Scan for the cell matching the given text and deliver its [x, y] coordinate at center. 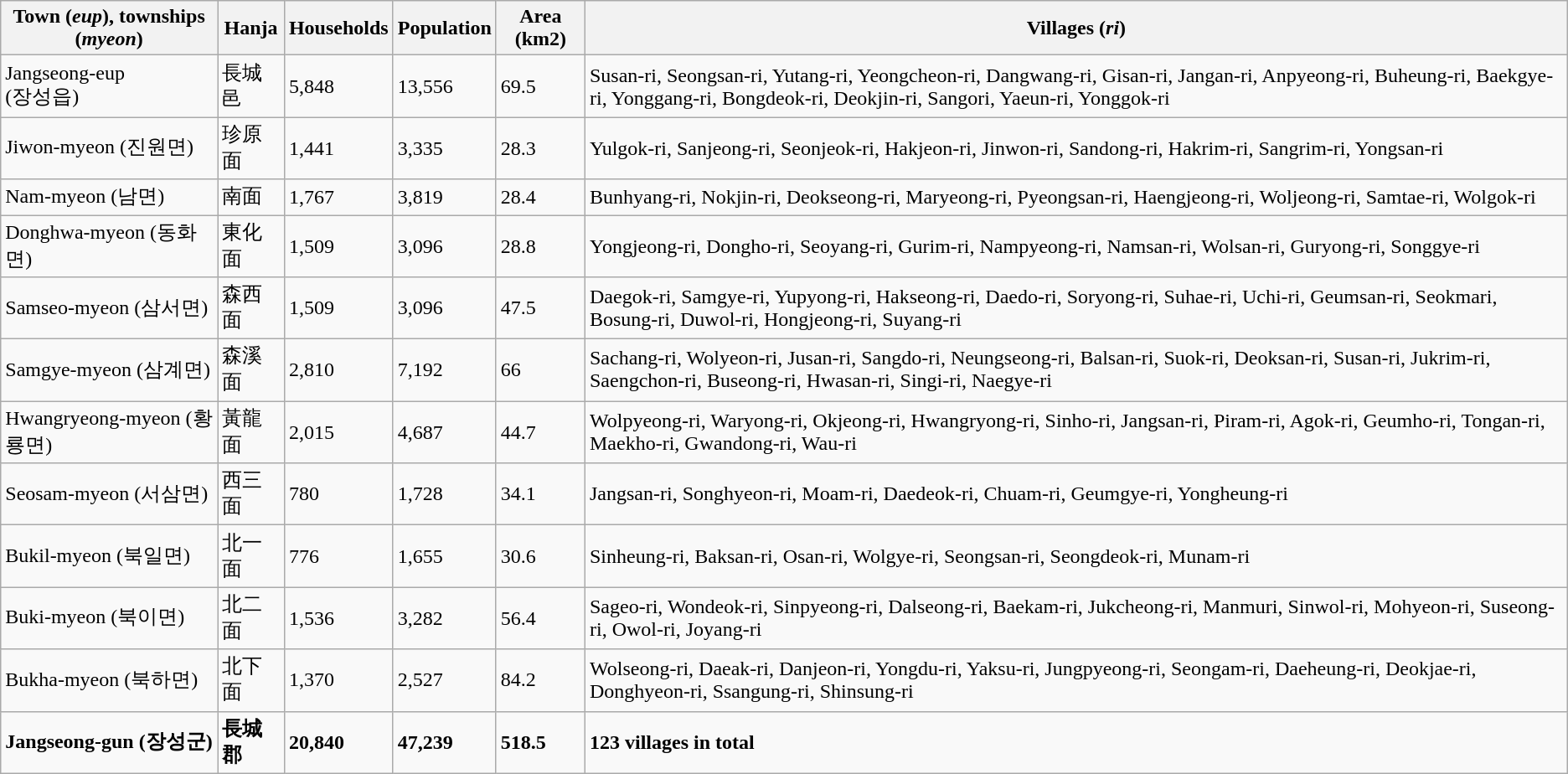
2,527 [444, 680]
30.6 [540, 556]
Hanja [251, 28]
1,728 [444, 494]
3,282 [444, 618]
黃龍面 [251, 432]
28.4 [540, 198]
28.8 [540, 245]
Buki-myeon (북이면) [109, 618]
1,370 [338, 680]
長城郡 [251, 742]
Town (eup), townships (myeon) [109, 28]
Bunhyang-ri, Nokjin-ri, Deokseong-ri, Maryeong-ri, Pyeongsan-ri, Haengjeong-ri, Woljeong-ri, Samtae-ri, Wolgok-ri [1075, 198]
Sageo-ri, Wondeok-ri, Sinpyeong-ri, Dalseong-ri, Baekam-ri, Jukcheong-ri, Manmuri, Sinwol-ri, Mohyeon-ri, Suseong-ri, Owol-ri, Joyang-ri [1075, 618]
1,767 [338, 198]
Area (km2) [540, 28]
1,655 [444, 556]
森西面 [251, 308]
Nam-myeon (남면) [109, 198]
20,840 [338, 742]
7,192 [444, 370]
Yulgok-ri, Sanjeong-ri, Seonjeok-ri, Hakjeon-ri, Jinwon-ri, Sandong-ri, Hakrim-ri, Sangrim-ri, Yongsan-ri [1075, 148]
東化面 [251, 245]
4,687 [444, 432]
Population [444, 28]
Households [338, 28]
2,810 [338, 370]
518.5 [540, 742]
西三面 [251, 494]
1,441 [338, 148]
28.3 [540, 148]
44.7 [540, 432]
13,556 [444, 86]
Samgye-myeon (삼계면) [109, 370]
Jangsan-ri, Songhyeon-ri, Moam-ri, Daedeok-ri, Chuam-ri, Geumgye-ri, Yongheung-ri [1075, 494]
Jiwon-myeon (진원면) [109, 148]
Donghwa-myeon (동화면) [109, 245]
84.2 [540, 680]
南面 [251, 198]
47,239 [444, 742]
69.5 [540, 86]
森溪面 [251, 370]
長城邑 [251, 86]
北下面 [251, 680]
780 [338, 494]
Wolpyeong-ri, Waryong-ri, Okjeong-ri, Hwangryong-ri, Sinho-ri, Jangsan-ri, Piram-ri, Agok-ri, Geumho-ri, Tongan-ri, Maekho-ri, Gwandong-ri, Wau-ri [1075, 432]
34.1 [540, 494]
Samseo-myeon (삼서면) [109, 308]
Jangseong-gun (장성군) [109, 742]
47.5 [540, 308]
66 [540, 370]
3,335 [444, 148]
北二面 [251, 618]
珍原面 [251, 148]
Seosam-myeon (서삼면) [109, 494]
123 villages in total [1075, 742]
776 [338, 556]
Wolseong-ri, Daeak-ri, Danjeon-ri, Yongdu-ri, Yaksu-ri, Jungpyeong-ri, Seongam-ri, Daeheung-ri, Deokjae-ri, Donghyeon-ri, Ssangung-ri, Shinsung-ri [1075, 680]
Jangseong-eup(장성읍) [109, 86]
Bukil-myeon (북일면) [109, 556]
56.4 [540, 618]
Yongjeong-ri, Dongho-ri, Seoyang-ri, Gurim-ri, Nampyeong-ri, Namsan-ri, Wolsan-ri, Guryong-ri, Songgye-ri [1075, 245]
3,819 [444, 198]
5,848 [338, 86]
2,015 [338, 432]
北一面 [251, 556]
1,536 [338, 618]
Hwangryeong-myeon (황룡면) [109, 432]
Bukha-myeon (북하면) [109, 680]
Villages (ri) [1075, 28]
Sinheung-ri, Baksan-ri, Osan-ri, Wolgye-ri, Seongsan-ri, Seongdeok-ri, Munam-ri [1075, 556]
